Output the (x, y) coordinate of the center of the cell containing the given text.  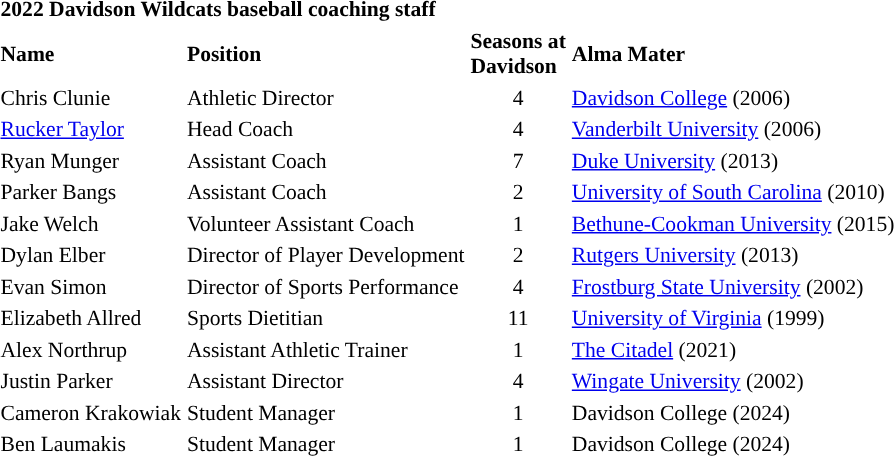
Athletic Director (326, 98)
Assistant Director (326, 381)
Position (326, 53)
Sports Dietitian (326, 318)
Student Manager (326, 412)
Director of Sports Performance (326, 286)
Seasons atDavidson (518, 53)
Director of Player Development (326, 255)
11 (518, 318)
7 (518, 160)
Head Coach (326, 129)
Assistant Athletic Trainer (326, 350)
Volunteer Assistant Coach (326, 224)
